Output the [X, Y] coordinate of the center of the cell containing the given text.  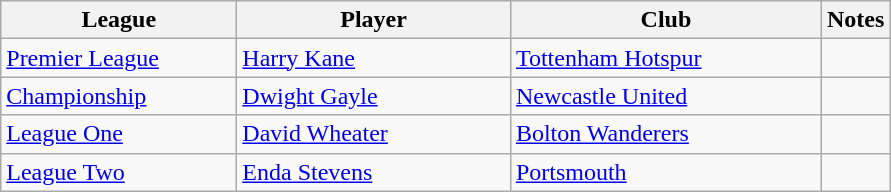
League One [119, 134]
Harry Kane [374, 58]
Tottenham Hotspur [666, 58]
Enda Stevens [374, 172]
Notes [855, 20]
Newcastle United [666, 96]
Dwight Gayle [374, 96]
Championship [119, 96]
League Two [119, 172]
Club [666, 20]
David Wheater [374, 134]
Bolton Wanderers [666, 134]
Portsmouth [666, 172]
League [119, 20]
Premier League [119, 58]
Player [374, 20]
